Search for the cell housing the specified text and yield its (X, Y) center coordinate. 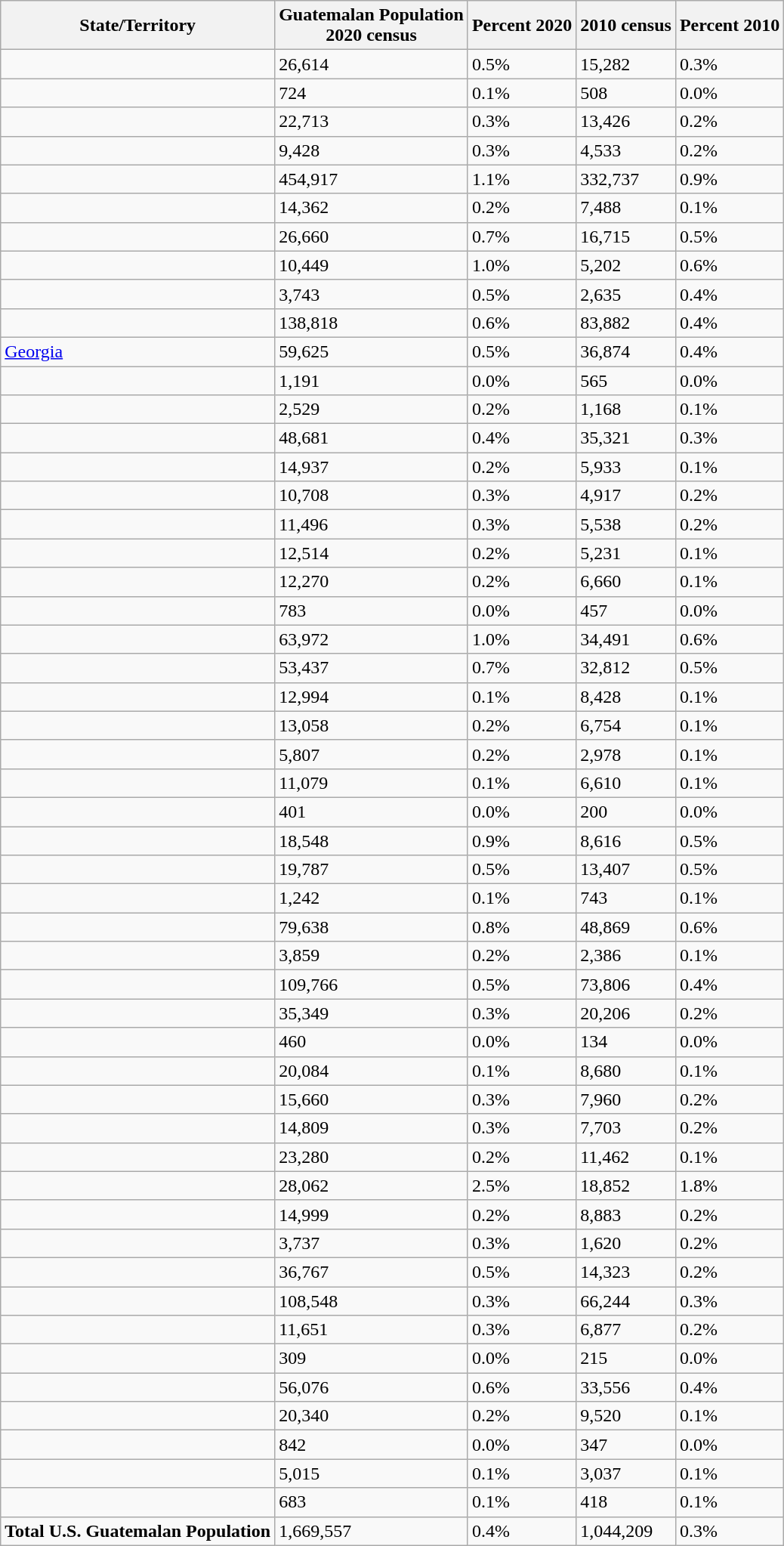
20,084 (372, 1071)
48,681 (372, 438)
53,437 (372, 668)
13,058 (372, 725)
14,323 (626, 1272)
8,428 (626, 697)
7,703 (626, 1128)
454,917 (372, 179)
3,037 (626, 1473)
13,426 (626, 122)
11,651 (372, 1330)
724 (372, 93)
26,660 (372, 237)
13,407 (626, 870)
4,533 (626, 150)
0.8% (521, 927)
7,960 (626, 1099)
309 (372, 1359)
347 (626, 1445)
9,520 (626, 1416)
23,280 (372, 1157)
332,737 (626, 179)
200 (626, 812)
Guatemalan Population 2020 census (372, 26)
15,282 (626, 64)
19,787 (372, 870)
215 (626, 1359)
6,754 (626, 725)
22,713 (372, 122)
5,015 (372, 1473)
Percent 2020 (521, 26)
8,616 (626, 841)
1,044,209 (626, 1531)
14,937 (372, 467)
6,660 (626, 582)
5,933 (626, 467)
73,806 (626, 985)
66,244 (626, 1300)
18,548 (372, 841)
3,737 (372, 1243)
Georgia (137, 351)
59,625 (372, 351)
20,340 (372, 1416)
1,168 (626, 410)
683 (372, 1502)
783 (372, 611)
460 (372, 1042)
1,620 (626, 1243)
36,874 (626, 351)
8,680 (626, 1071)
10,449 (372, 265)
418 (626, 1502)
508 (626, 93)
18,852 (626, 1186)
1.1% (521, 179)
3,859 (372, 956)
14,999 (372, 1214)
743 (626, 898)
11,496 (372, 524)
State/Territory (137, 26)
138,818 (372, 323)
Total U.S. Guatemalan Population (137, 1531)
2,386 (626, 956)
14,809 (372, 1128)
32,812 (626, 668)
36,767 (372, 1272)
109,766 (372, 985)
28,062 (372, 1186)
9,428 (372, 150)
15,660 (372, 1099)
12,270 (372, 582)
34,491 (626, 639)
10,708 (372, 496)
79,638 (372, 927)
108,548 (372, 1300)
5,538 (626, 524)
83,882 (626, 323)
Percent 2010 (730, 26)
4,917 (626, 496)
11,079 (372, 783)
5,231 (626, 553)
2.5% (521, 1186)
11,462 (626, 1157)
8,883 (626, 1214)
16,715 (626, 237)
63,972 (372, 639)
33,556 (626, 1387)
35,321 (626, 438)
457 (626, 611)
26,614 (372, 64)
6,877 (626, 1330)
842 (372, 1445)
1,242 (372, 898)
48,869 (626, 927)
1,191 (372, 380)
12,514 (372, 553)
6,610 (626, 783)
2,978 (626, 754)
35,349 (372, 1013)
7,488 (626, 208)
20,206 (626, 1013)
134 (626, 1042)
5,202 (626, 265)
2,635 (626, 294)
14,362 (372, 208)
1,669,557 (372, 1531)
1.8% (730, 1186)
3,743 (372, 294)
56,076 (372, 1387)
2,529 (372, 410)
5,807 (372, 754)
2010 census (626, 26)
12,994 (372, 697)
401 (372, 812)
565 (626, 380)
